From the cell containing the given text, extract its center point as (x, y) coordinate. 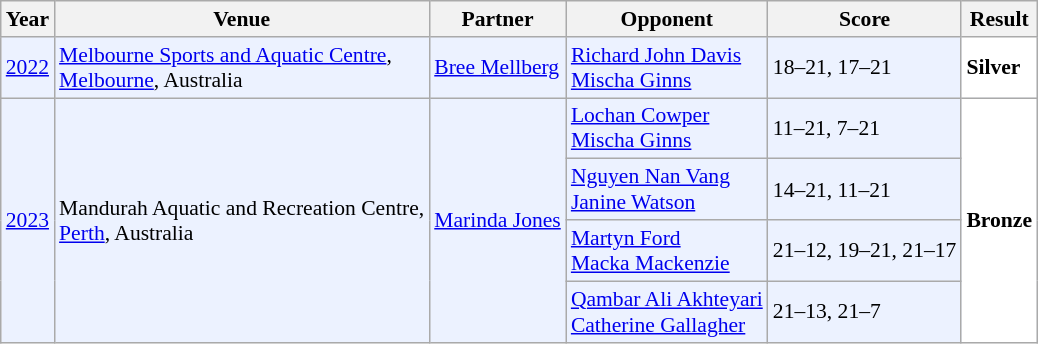
2023 (28, 220)
18–21, 17–21 (865, 68)
Bronze (999, 220)
Score (865, 19)
Qambar Ali Akhteyari Catherine Gallagher (667, 312)
Bree Mellberg (498, 68)
21–12, 19–21, 21–17 (865, 250)
Melbourne Sports and Aquatic Centre,Melbourne, Australia (242, 68)
Venue (242, 19)
Richard John Davis Mischa Ginns (667, 68)
Year (28, 19)
Mandurah Aquatic and Recreation Centre,Perth, Australia (242, 220)
Nguyen Nan Vang Janine Watson (667, 190)
Partner (498, 19)
21–13, 21–7 (865, 312)
11–21, 7–21 (865, 128)
Opponent (667, 19)
Marinda Jones (498, 220)
Silver (999, 68)
14–21, 11–21 (865, 190)
Result (999, 19)
2022 (28, 68)
Lochan Cowper Mischa Ginns (667, 128)
Martyn Ford Macka Mackenzie (667, 250)
